Return the (x, y) coordinate for the center point of the cell that contains the specified text.  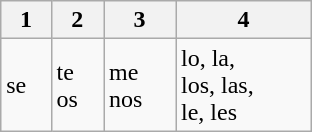
3 (140, 20)
teos (77, 85)
1 (26, 20)
2 (77, 20)
lo, la,los, las,le, les (244, 85)
menos (140, 85)
se (26, 85)
4 (244, 20)
